Find where the given text appears and provide that cell's center as (X, Y) coordinate. 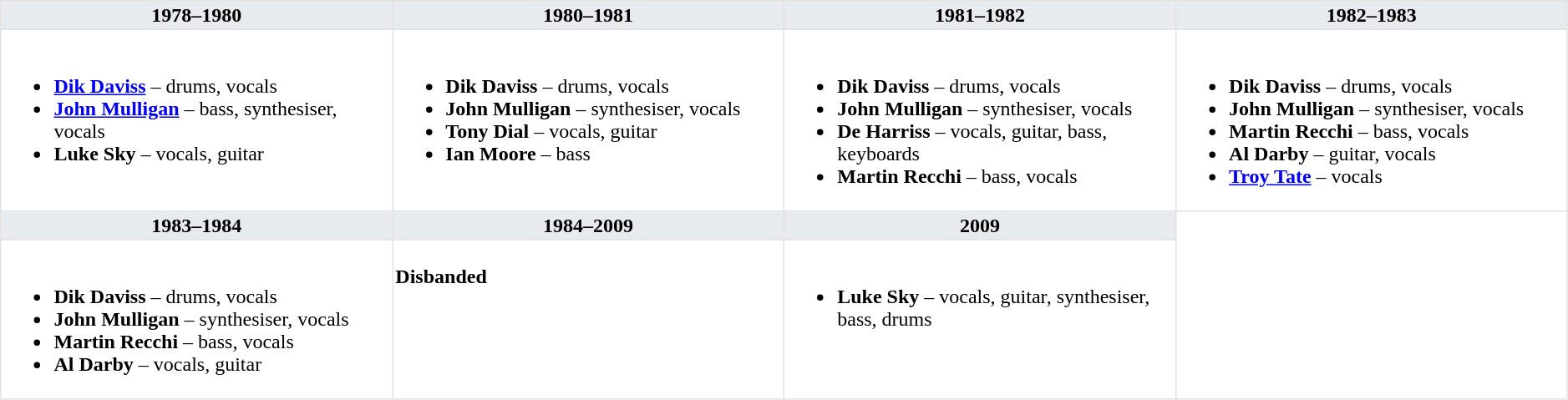
2009 (979, 225)
1978–1980 (197, 15)
1980–1981 (588, 15)
1981–1982 (979, 15)
Dik Daviss – drums, vocalsJohn Mulligan – synthesiser, vocalsTony Dial – vocals, guitarIan Moore – bass (588, 120)
Dik Daviss – drums, vocalsJohn Mulligan – synthesiser, vocalsMartin Recchi – bass, vocalsAl Darby – vocals, guitar (197, 319)
Disbanded (588, 319)
Dik Daviss – drums, vocalsJohn Mulligan – synthesiser, vocalsDe Harriss – vocals, guitar, bass, keyboardsMartin Recchi – bass, vocals (979, 120)
Dik Daviss – drums, vocalsJohn Mulligan – synthesiser, vocalsMartin Recchi – bass, vocalsAl Darby – guitar, vocalsTroy Tate – vocals (1372, 120)
1983–1984 (197, 225)
Luke Sky – vocals, guitar, synthesiser, bass, drums (979, 319)
Dik Daviss – drums, vocalsJohn Mulligan – bass, synthesiser, vocalsLuke Sky – vocals, guitar (197, 120)
1984–2009 (588, 225)
1982–1983 (1372, 15)
